Output the [x, y] coordinate of the center of the cell containing the given text.  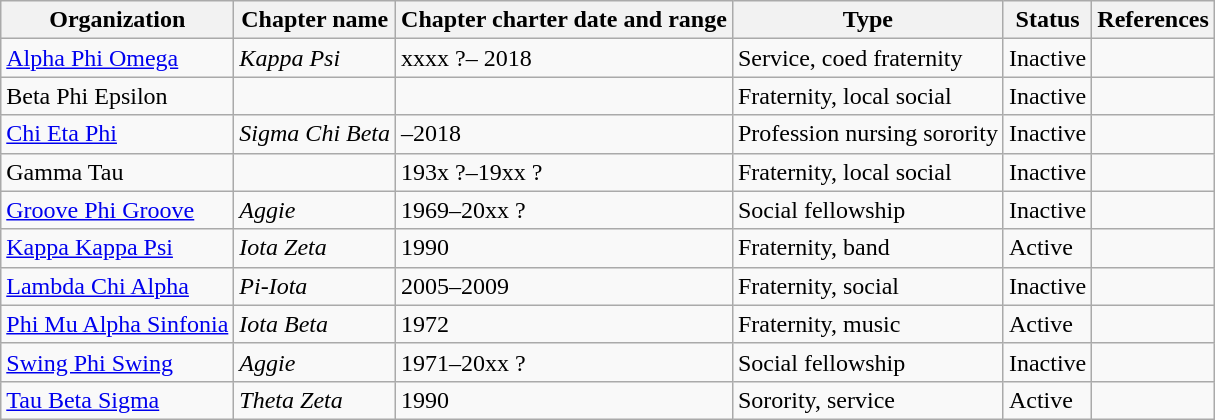
Alpha Phi Omega [118, 58]
xxxx ?– 2018 [564, 58]
Chi Eta Phi [118, 134]
Groove Phi Groove [118, 210]
Sorority, service [868, 400]
Swing Phi Swing [118, 362]
Fraternity, band [868, 248]
Gamma Tau [118, 172]
–2018 [564, 134]
Profession nursing sorority [868, 134]
Tau Beta Sigma [118, 400]
Organization [118, 20]
Theta Zeta [315, 400]
Lambda Chi Alpha [118, 286]
Status [1047, 20]
Fraternity, social [868, 286]
1971–20xx ? [564, 362]
Fraternity, music [868, 324]
Chapter name [315, 20]
Sigma Chi Beta [315, 134]
Iota Beta [315, 324]
Kappa Kappa Psi [118, 248]
2005–2009 [564, 286]
Phi Mu Alpha Sinfonia [118, 324]
Kappa Psi [315, 58]
Type [868, 20]
Pi-Iota [315, 286]
1972 [564, 324]
References [1154, 20]
Chapter charter date and range [564, 20]
Iota Zeta [315, 248]
1969–20xx ? [564, 210]
193x ?–19xx ? [564, 172]
Beta Phi Epsilon [118, 96]
Service, coed fraternity [868, 58]
